Search for the cell housing the specified text and yield its [x, y] center coordinate. 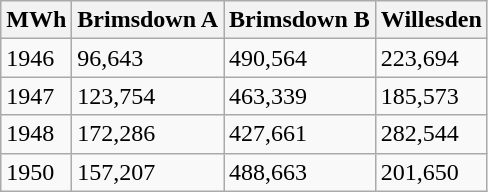
Brimsdown A [148, 20]
1950 [36, 172]
490,564 [300, 58]
172,286 [148, 134]
201,650 [431, 172]
Brimsdown B [300, 20]
1947 [36, 96]
1948 [36, 134]
96,643 [148, 58]
223,694 [431, 58]
427,661 [300, 134]
463,339 [300, 96]
Willesden [431, 20]
185,573 [431, 96]
MWh [36, 20]
282,544 [431, 134]
157,207 [148, 172]
1946 [36, 58]
123,754 [148, 96]
488,663 [300, 172]
